Pinpoint the cell where the given text exists, returning its [x, y] midpoint coordinate. 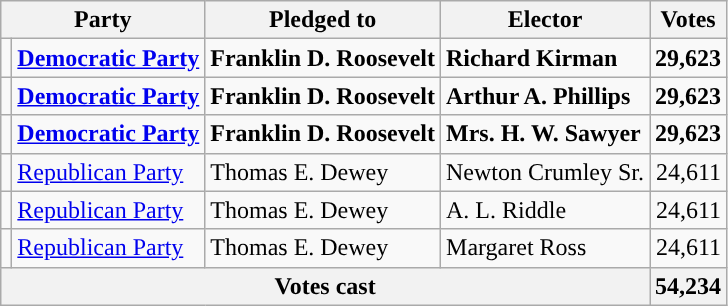
Votes [688, 20]
Margaret Ross [546, 248]
A. L. Riddle [546, 210]
Elector [546, 20]
Mrs. H. W. Sawyer [546, 134]
Newton Crumley Sr. [546, 172]
Party [103, 20]
54,234 [688, 286]
Richard Kirman [546, 58]
Votes cast [326, 286]
Arthur A. Phillips [546, 96]
Pledged to [323, 20]
